Return [X, Y] of the center of cell containing provided text 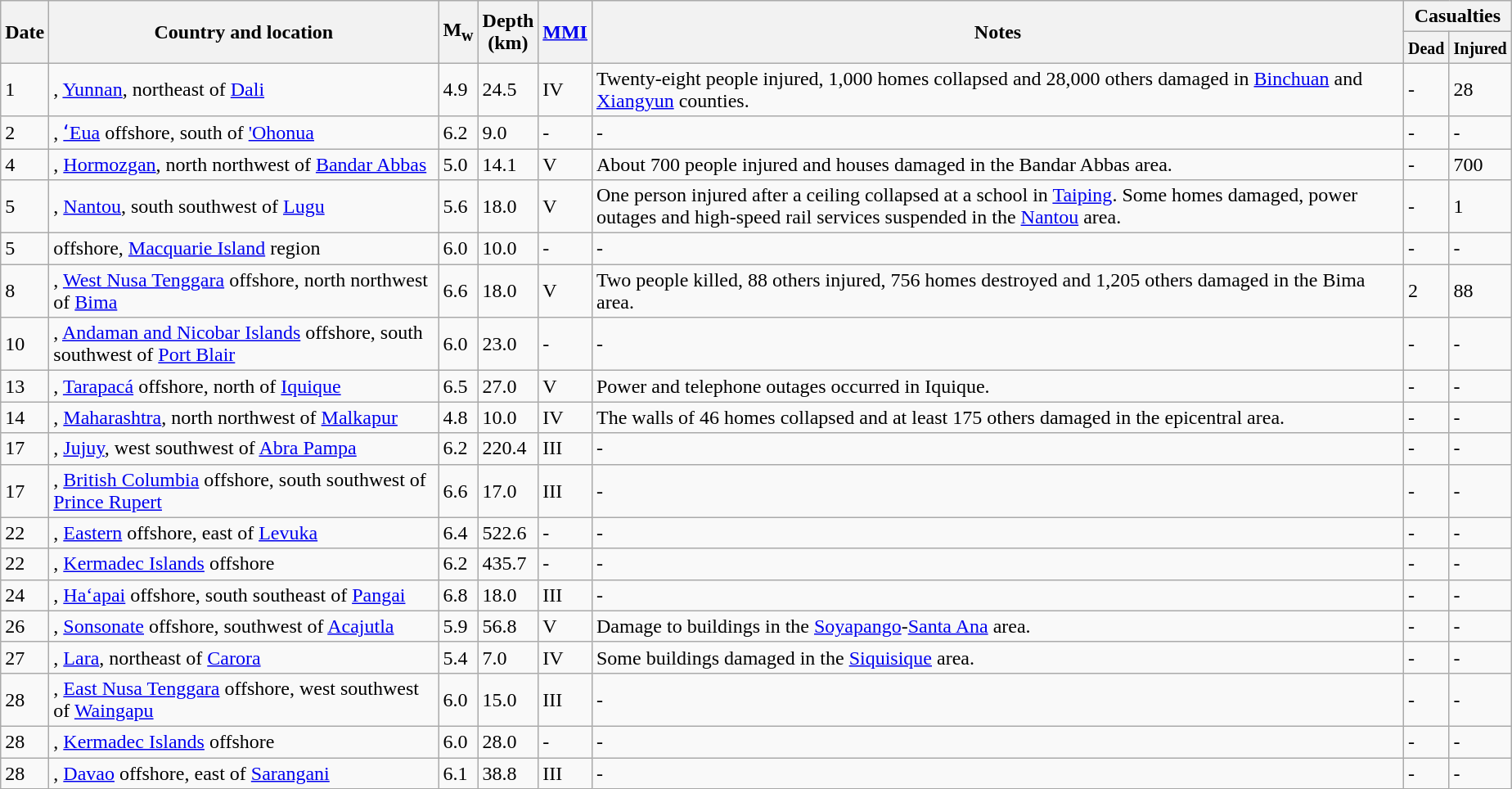
5.9 [458, 626]
28.0 [508, 742]
27.0 [508, 386]
6.4 [458, 533]
, Maharashtra, north northwest of Malkapur [244, 417]
700 [1480, 165]
6.5 [458, 386]
38.8 [508, 773]
8 [25, 291]
23.0 [508, 344]
220.4 [508, 449]
88 [1480, 291]
, ʻEua offshore, south of 'Ohonua [244, 133]
, Jujuy, west southwest of Abra Pampa [244, 449]
Country and location [244, 32]
14.1 [508, 165]
6.1 [458, 773]
435.7 [508, 564]
, British Columbia offshore, south southwest of Prince Rupert [244, 491]
, Eastern offshore, east of Levuka [244, 533]
Injured [1480, 47]
14 [25, 417]
7.0 [508, 657]
5.0 [458, 165]
, Hormozgan, north northwest of Bandar Abbas [244, 165]
56.8 [508, 626]
5.6 [458, 206]
Two people killed, 88 others injured, 756 homes destroyed and 1,205 others damaged in the Bima area. [997, 291]
Damage to buildings in the Soyapango-Santa Ana area. [997, 626]
15.0 [508, 699]
Notes [997, 32]
About 700 people injured and houses damaged in the Bandar Abbas area. [997, 165]
6.8 [458, 595]
13 [25, 386]
24.5 [508, 90]
, Andaman and Nicobar Islands offshore, south southwest of Port Blair [244, 344]
, East Nusa Tenggara offshore, west southwest of Waingapu [244, 699]
Power and telephone outages occurred in Iquique. [997, 386]
, Lara, northeast of Carora [244, 657]
5.4 [458, 657]
Twenty-eight people injured, 1,000 homes collapsed and 28,000 others damaged in Binchuan and Xiangyun counties. [997, 90]
, Ha‘apai offshore, south southeast of Pangai [244, 595]
Dead [1427, 47]
The walls of 46 homes collapsed and at least 175 others damaged in the epicentral area. [997, 417]
, Yunnan, northeast of Dali [244, 90]
, West Nusa Tenggara offshore, north northwest of Bima [244, 291]
offshore, Macquarie Island region [244, 249]
, Nantou, south southwest of Lugu [244, 206]
4.9 [458, 90]
MMI [565, 32]
, Tarapacá offshore, north of Iquique [244, 386]
10 [25, 344]
522.6 [508, 533]
9.0 [508, 133]
4 [25, 165]
27 [25, 657]
Some buildings damaged in the Siquisique area. [997, 657]
24 [25, 595]
, Davao offshore, east of Sarangani [244, 773]
17.0 [508, 491]
4.8 [458, 417]
Date [25, 32]
Mw [458, 32]
, Sonsonate offshore, southwest of Acajutla [244, 626]
Depth(km) [508, 32]
26 [25, 626]
Casualties [1458, 16]
